Extract the [x, y] coordinate from the center of the cell holding the provided text.  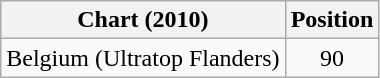
90 [332, 58]
Belgium (Ultratop Flanders) [143, 58]
Position [332, 20]
Chart (2010) [143, 20]
